Provide the [X, Y] coordinate of the cell's center where the given text is located.  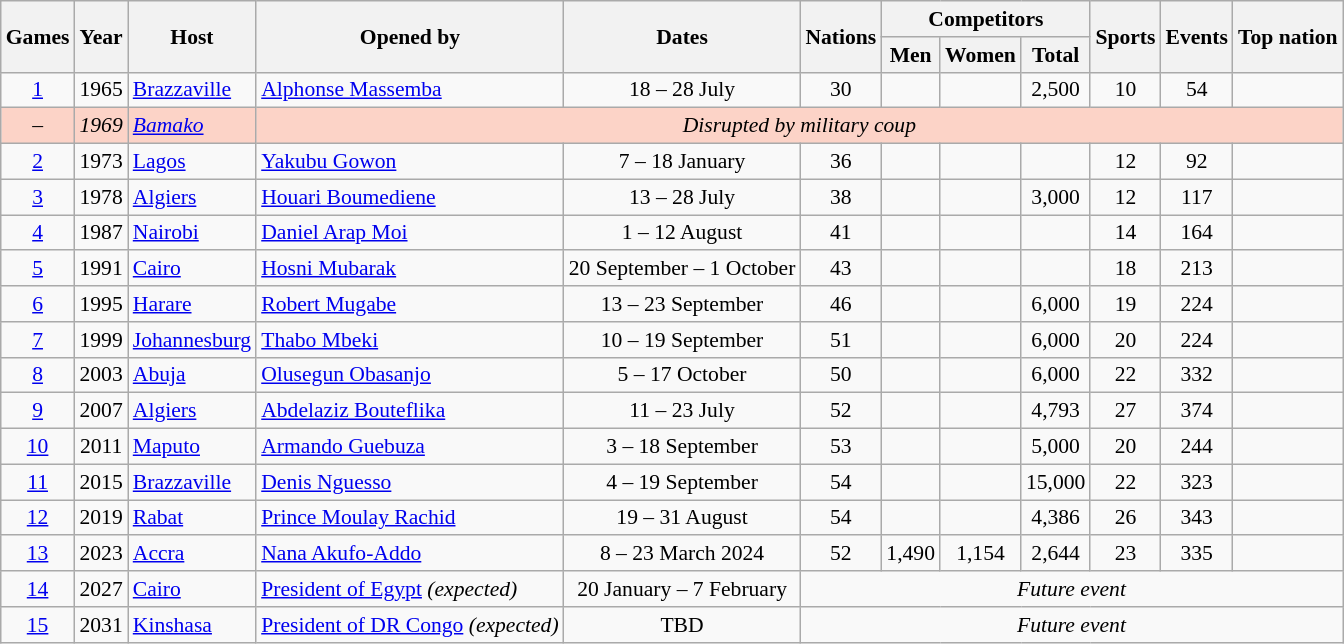
3 – 18 September [682, 447]
Yakubu Gowon [410, 162]
Nairobi [192, 233]
15 [38, 625]
Abuja [192, 375]
343 [1196, 518]
Sports [1125, 36]
Disrupted by military coup [799, 126]
1987 [100, 233]
1 – 12 August [682, 233]
1995 [100, 304]
4,793 [1056, 411]
18 [1125, 269]
1,490 [910, 554]
2007 [100, 411]
Kinshasa [192, 625]
Olusegun Obasanjo [410, 375]
Bamako [192, 126]
7 – 18 January [682, 162]
9 [38, 411]
15,000 [1056, 482]
TBD [682, 625]
53 [840, 447]
374 [1196, 411]
20 September – 1 October [682, 269]
8 [38, 375]
Abdelaziz Bouteflika [410, 411]
1999 [100, 340]
2,644 [1056, 554]
3 [38, 197]
335 [1196, 554]
President of Egypt (expected) [410, 589]
18 – 28 July [682, 90]
13 [38, 554]
Prince Moulay Rachid [410, 518]
50 [840, 375]
20 January – 7 February [682, 589]
1973 [100, 162]
4 [38, 233]
11 [38, 482]
23 [1125, 554]
41 [840, 233]
Alphonse Massemba [410, 90]
1965 [100, 90]
10 – 19 September [682, 340]
26 [1125, 518]
46 [840, 304]
Events [1196, 36]
2011 [100, 447]
4,386 [1056, 518]
244 [1196, 447]
Thabo Mbeki [410, 340]
2,500 [1056, 90]
Competitors [986, 19]
13 – 28 July [682, 197]
Maputo [192, 447]
Year [100, 36]
Dates [682, 36]
6 [38, 304]
13 – 23 September [682, 304]
164 [1196, 233]
Accra [192, 554]
Games [38, 36]
5,000 [1056, 447]
Women [980, 55]
2015 [100, 482]
Hosni Mubarak [410, 269]
92 [1196, 162]
8 – 23 March 2024 [682, 554]
332 [1196, 375]
3,000 [1056, 197]
Rabat [192, 518]
Armando Guebuza [410, 447]
2003 [100, 375]
Host [192, 36]
2027 [100, 589]
Denis Nguesso [410, 482]
19 [1125, 304]
– [38, 126]
Lagos [192, 162]
1,154 [980, 554]
4 – 19 September [682, 482]
Total [1056, 55]
1 [38, 90]
Harare [192, 304]
Men [910, 55]
117 [1196, 197]
Nations [840, 36]
Opened by [410, 36]
38 [840, 197]
1991 [100, 269]
1969 [100, 126]
2019 [100, 518]
5 – 17 October [682, 375]
1978 [100, 197]
Top nation [1288, 36]
30 [840, 90]
President of DR Congo (expected) [410, 625]
27 [1125, 411]
51 [840, 340]
5 [38, 269]
Daniel Arap Moi [410, 233]
2 [38, 162]
36 [840, 162]
213 [1196, 269]
323 [1196, 482]
2031 [100, 625]
19 – 31 August [682, 518]
43 [840, 269]
2023 [100, 554]
11 – 23 July [682, 411]
Nana Akufo-Addo [410, 554]
Johannesburg [192, 340]
7 [38, 340]
Houari Boumediene [410, 197]
Robert Mugabe [410, 304]
